Identify which cell holds the provided text, then report its [X, Y] central coordinate. 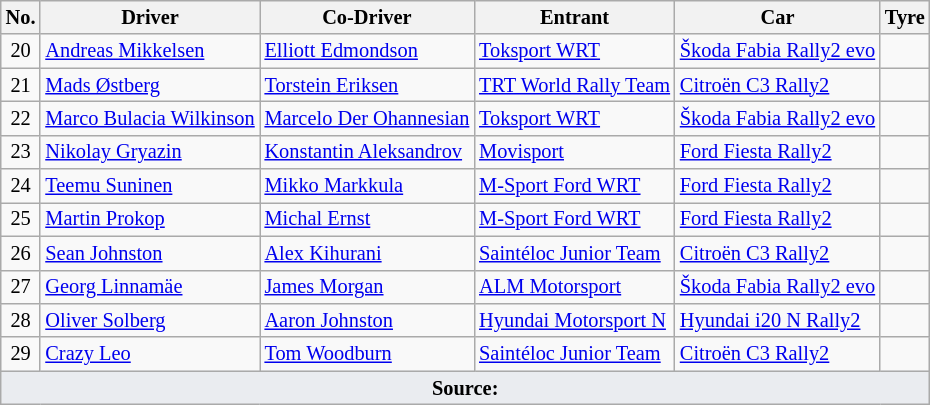
James Morgan [368, 287]
23 [21, 152]
Michal Ernst [368, 219]
Co-Driver [368, 17]
Martin Prokop [150, 219]
24 [21, 186]
Aaron Johnston [368, 320]
ALM Motorsport [574, 287]
Entrant [574, 17]
20 [21, 51]
Sean Johnston [150, 253]
22 [21, 118]
21 [21, 85]
Nikolay Gryazin [150, 152]
Georg Linnamäe [150, 287]
Marco Bulacia Wilkinson [150, 118]
Elliott Edmondson [368, 51]
Mads Østberg [150, 85]
Hyundai i20 N Rally2 [778, 320]
No. [21, 17]
Driver [150, 17]
TRT World Rally Team [574, 85]
Tyre [905, 17]
Hyundai Motorsport N [574, 320]
Andreas Mikkelsen [150, 51]
Alex Kihurani [368, 253]
Konstantin Aleksandrov [368, 152]
Tom Woodburn [368, 354]
29 [21, 354]
Movisport [574, 152]
Crazy Leo [150, 354]
28 [21, 320]
27 [21, 287]
25 [21, 219]
26 [21, 253]
Car [778, 17]
Torstein Eriksen [368, 85]
Mikko Markkula [368, 186]
Teemu Suninen [150, 186]
Marcelo Der Ohannesian [368, 118]
Oliver Solberg [150, 320]
Source: [466, 388]
